Pinpoint the cell where the given text exists, returning its [x, y] midpoint coordinate. 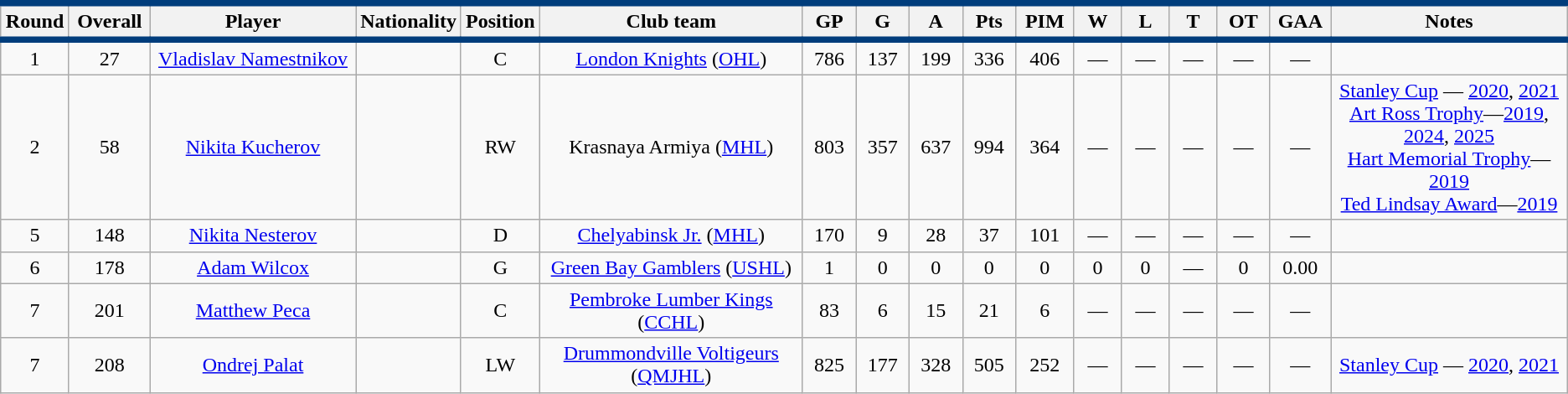
27 [109, 57]
Overall [109, 22]
Nikita Kucherov [253, 148]
21 [989, 310]
28 [936, 236]
PIM [1045, 22]
Adam Wilcox [253, 267]
9 [883, 236]
406 [1045, 57]
A [936, 22]
Vladislav Namestnikov [253, 57]
2 [35, 148]
Stanley Cup — 2020, 2021 [1449, 365]
5 [35, 236]
Green Bay Gamblers (USHL) [671, 267]
101 [1045, 236]
T [1193, 22]
LW [500, 365]
178 [109, 267]
Round [35, 22]
137 [883, 57]
786 [829, 57]
148 [109, 236]
D [500, 236]
Ondrej Palat [253, 365]
Matthew Peca [253, 310]
Club team [671, 22]
Stanley Cup — 2020, 2021Art Ross Trophy—2019, 2024, 2025Hart Memorial Trophy—2019Ted Lindsay Award—2019 [1449, 148]
505 [989, 365]
0.00 [1300, 267]
Pts [989, 22]
357 [883, 148]
83 [829, 310]
Pembroke Lumber Kings (CCHL) [671, 310]
Krasnaya Armiya (MHL) [671, 148]
Notes [1449, 22]
994 [989, 148]
364 [1045, 148]
Nationality [409, 22]
L [1146, 22]
199 [936, 57]
Player [253, 22]
328 [936, 365]
London Knights (OHL) [671, 57]
RW [500, 148]
Nikita Nesterov [253, 236]
Position [500, 22]
GAA [1300, 22]
OT [1243, 22]
201 [109, 310]
GP [829, 22]
170 [829, 236]
W [1097, 22]
637 [936, 148]
803 [829, 148]
Drummondville Voltigeurs (QMJHL) [671, 365]
336 [989, 57]
252 [1045, 365]
58 [109, 148]
825 [829, 365]
Chelyabinsk Jr. (MHL) [671, 236]
37 [989, 236]
177 [883, 365]
15 [936, 310]
208 [109, 365]
